Pinpoint the cell where the given text exists, returning its (x, y) midpoint coordinate. 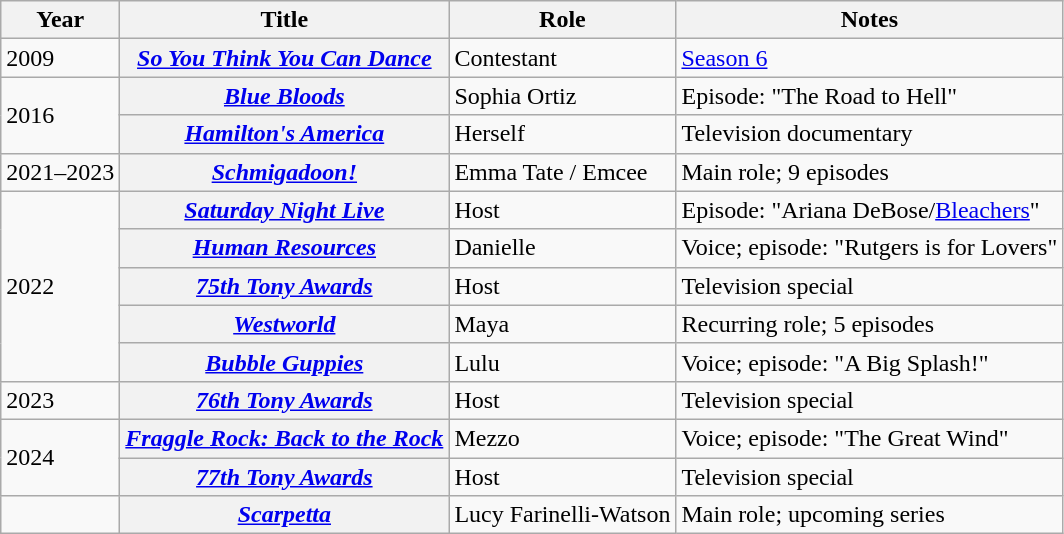
So You Think You Can Dance (284, 58)
Voice; episode: "Rutgers is for Lovers" (870, 248)
Year (60, 20)
Lulu (562, 362)
Bubble Guppies (284, 362)
2022 (60, 286)
77th Tony Awards (284, 477)
Episode: "The Road to Hell" (870, 96)
Lucy Farinelli-Watson (562, 515)
Main role; 9 episodes (870, 172)
Blue Bloods (284, 96)
76th Tony Awards (284, 400)
Scarpetta (284, 515)
2016 (60, 115)
Recurring role; 5 episodes (870, 324)
75th Tony Awards (284, 286)
Episode: "Ariana DeBose/Bleachers" (870, 210)
2023 (60, 400)
Voice; episode: "A Big Splash!" (870, 362)
Role (562, 20)
Emma Tate / Emcee (562, 172)
Westworld (284, 324)
2021–2023 (60, 172)
Sophia Ortiz (562, 96)
Schmigadoon! (284, 172)
Season 6 (870, 58)
Mezzo (562, 438)
Fraggle Rock: Back to the Rock (284, 438)
Television documentary (870, 134)
Saturday Night Live (284, 210)
Main role; upcoming series (870, 515)
Notes (870, 20)
Maya (562, 324)
Hamilton's America (284, 134)
2024 (60, 457)
Human Resources (284, 248)
Contestant (562, 58)
Title (284, 20)
Voice; episode: "The Great Wind" (870, 438)
2009 (60, 58)
Herself (562, 134)
Danielle (562, 248)
